Extract the [X, Y] coordinate from the center of the cell holding the provided text.  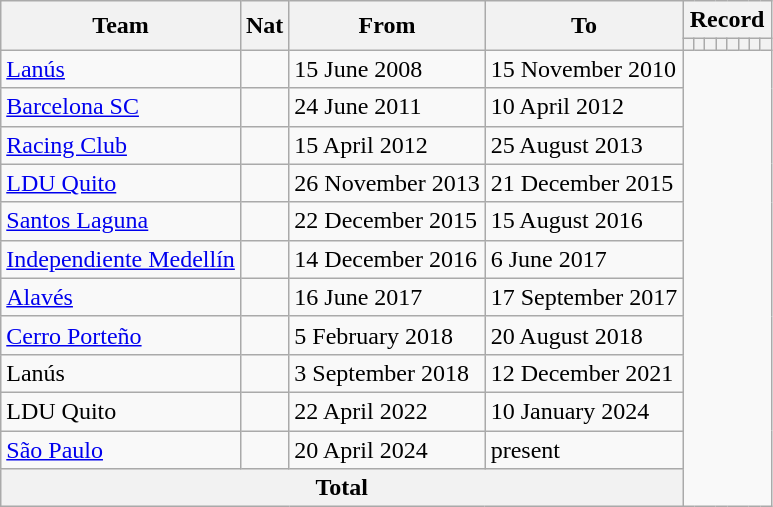
15 April 2012 [387, 145]
17 September 2017 [584, 297]
15 August 2016 [584, 221]
To [584, 26]
Barcelona SC [121, 107]
10 January 2024 [584, 411]
Nat [264, 26]
Santos Laguna [121, 221]
16 June 2017 [387, 297]
present [584, 449]
26 November 2013 [387, 183]
Independiente Medellín [121, 259]
Alavés [121, 297]
14 December 2016 [387, 259]
22 April 2022 [387, 411]
12 December 2021 [584, 373]
Cerro Porteño [121, 335]
Record [727, 20]
24 June 2011 [387, 107]
10 April 2012 [584, 107]
15 June 2008 [387, 69]
São Paulo [121, 449]
3 September 2018 [387, 373]
22 December 2015 [387, 221]
5 February 2018 [387, 335]
6 June 2017 [584, 259]
21 December 2015 [584, 183]
20 April 2024 [387, 449]
From [387, 26]
Total [342, 488]
Team [121, 26]
20 August 2018 [584, 335]
25 August 2013 [584, 145]
15 November 2010 [584, 69]
Racing Club [121, 145]
